Locate the cell with the specified text and output its (x, y) center coordinate. 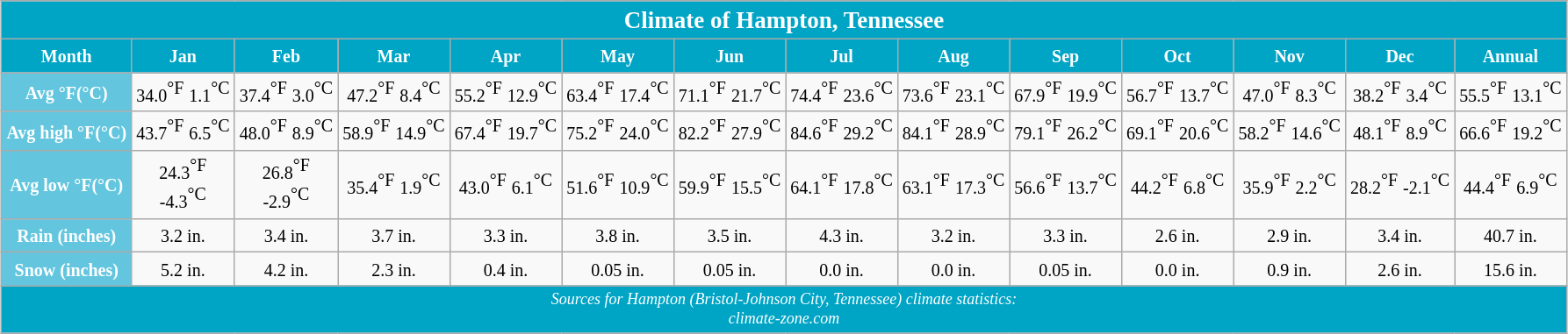
Sources for Hampton (Bristol-Johnson City, Tennessee) climate statistics: climate-zone.com (784, 309)
15.6 in. (1511, 269)
34.0°F 1.1°C (183, 93)
Rain (inches) (67, 236)
Jan (183, 56)
Avg °F(°C) (67, 93)
28.2°F -2.1°C (1399, 185)
55.2°F 12.9°C (506, 93)
51.6°F 10.9°C (618, 185)
63.4°F 17.4°C (618, 93)
37.4°F 3.0°C (286, 93)
48.1°F 8.9°C (1399, 131)
35.4°F 1.9°C (394, 185)
79.1°F 26.2°C (1066, 131)
3.8 in. (618, 236)
58.9°F 14.9°C (394, 131)
84.1°F 28.9°C (953, 131)
56.6°F 13.7°C (1066, 185)
35.9°F 2.2°C (1290, 185)
Oct (1177, 56)
3.5 in. (730, 236)
Jul (842, 56)
Climate of Hampton, Tennessee (784, 20)
67.4°F 19.7°C (506, 131)
26.8°F -2.9°C (286, 185)
Month (67, 56)
2.3 in. (394, 269)
Nov (1290, 56)
69.1°F 20.6°C (1177, 131)
67.9°F 19.9°C (1066, 93)
58.2°F 14.6°C (1290, 131)
Annual (1511, 56)
84.6°F 29.2°C (842, 131)
38.2°F 3.4°C (1399, 93)
73.6°F 23.1°C (953, 93)
71.1°F 21.7°C (730, 93)
2.9 in. (1290, 236)
55.5°F 13.1°C (1511, 93)
47.0°F 8.3°C (1290, 93)
66.6°F 19.2°C (1511, 131)
75.2°F 24.0°C (618, 131)
0.9 in. (1290, 269)
43.7°F 6.5°C (183, 131)
0.4 in. (506, 269)
Avg low °F(°C) (67, 185)
May (618, 56)
24.3°F -4.3°C (183, 185)
64.1°F 17.8°C (842, 185)
82.2°F 27.9°C (730, 131)
5.2 in. (183, 269)
3.7 in. (394, 236)
Avg high °F(°C) (67, 131)
63.1°F 17.3°C (953, 185)
Sep (1066, 56)
Aug (953, 56)
Snow (inches) (67, 269)
Feb (286, 56)
74.4°F 23.6°C (842, 93)
44.2°F 6.8°C (1177, 185)
43.0°F 6.1°C (506, 185)
48.0°F 8.9°C (286, 131)
40.7 in. (1511, 236)
Dec (1399, 56)
Apr (506, 56)
Jun (730, 56)
4.2 in. (286, 269)
47.2°F 8.4°C (394, 93)
44.4°F 6.9°C (1511, 185)
59.9°F 15.5°C (730, 185)
4.3 in. (842, 236)
56.7°F 13.7°C (1177, 93)
Mar (394, 56)
